Detect which cell encompasses the target text, then output its (x, y) center coordinate. 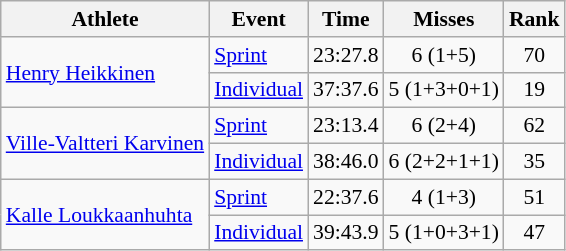
Ville-Valtteri Karvinen (105, 144)
22:37.6 (346, 197)
39:43.9 (346, 233)
19 (534, 90)
51 (534, 197)
Event (258, 19)
6 (2+2+1+1) (444, 162)
6 (1+5) (444, 55)
70 (534, 55)
23:13.4 (346, 126)
38:46.0 (346, 162)
62 (534, 126)
Time (346, 19)
5 (1+0+3+1) (444, 233)
4 (1+3) (444, 197)
Misses (444, 19)
35 (534, 162)
Kalle Loukkaanhuhta (105, 214)
Henry Heikkinen (105, 72)
37:37.6 (346, 90)
Athlete (105, 19)
23:27.8 (346, 55)
Rank (534, 19)
6 (2+4) (444, 126)
5 (1+3+0+1) (444, 90)
47 (534, 233)
